Return the (x, y) coordinate for the center point of the cell that contains the specified text.  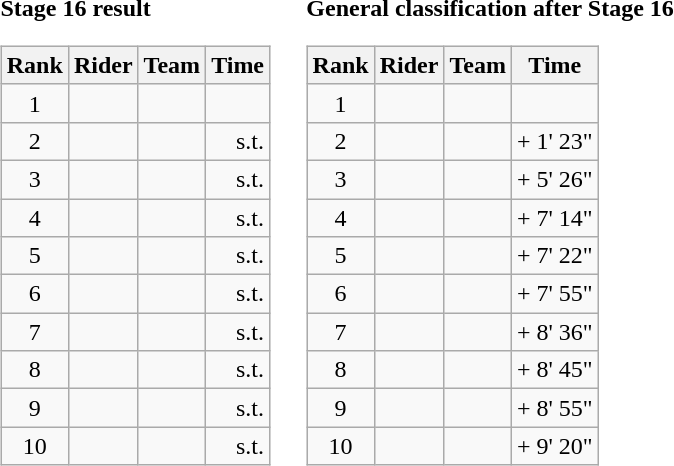
+ 7' 22" (554, 256)
+ 9' 20" (554, 446)
+ 7' 14" (554, 217)
+ 8' 45" (554, 370)
+ 5' 26" (554, 179)
+ 8' 36" (554, 332)
+ 8' 55" (554, 408)
+ 1' 23" (554, 141)
+ 7' 55" (554, 294)
